Return [X, Y] of the center of cell containing provided text 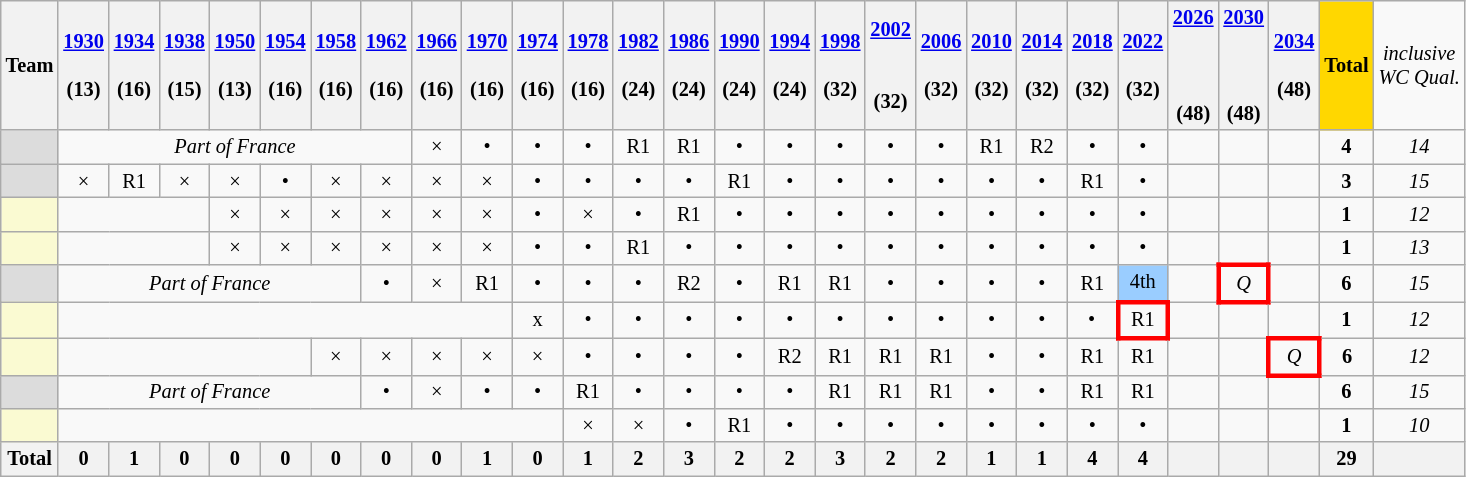
1958(16) [336, 65]
2006(32) [941, 65]
2002(32) [890, 65]
29 [1346, 459]
14 [1420, 147]
13 [1420, 248]
2030(48) [1243, 65]
1930(13) [83, 65]
1934(16) [134, 65]
1950(13) [235, 65]
2034(48) [1294, 65]
1966(16) [436, 65]
2010(32) [991, 65]
2026(48) [1193, 65]
10 [1420, 425]
1978(16) [588, 65]
1974(16) [537, 65]
4th [1143, 284]
2022(32) [1143, 65]
1970(16) [487, 65]
Team [30, 65]
1998(32) [840, 65]
1962(16) [386, 65]
1954(16) [285, 65]
x [537, 320]
2014(32) [1042, 65]
inclusive WC Qual. [1420, 65]
1982(24) [638, 65]
1990(24) [739, 65]
1938(15) [184, 65]
2018(32) [1092, 65]
1994(24) [790, 65]
1986(24) [689, 65]
